Search for the cell housing the specified text and yield its (X, Y) center coordinate. 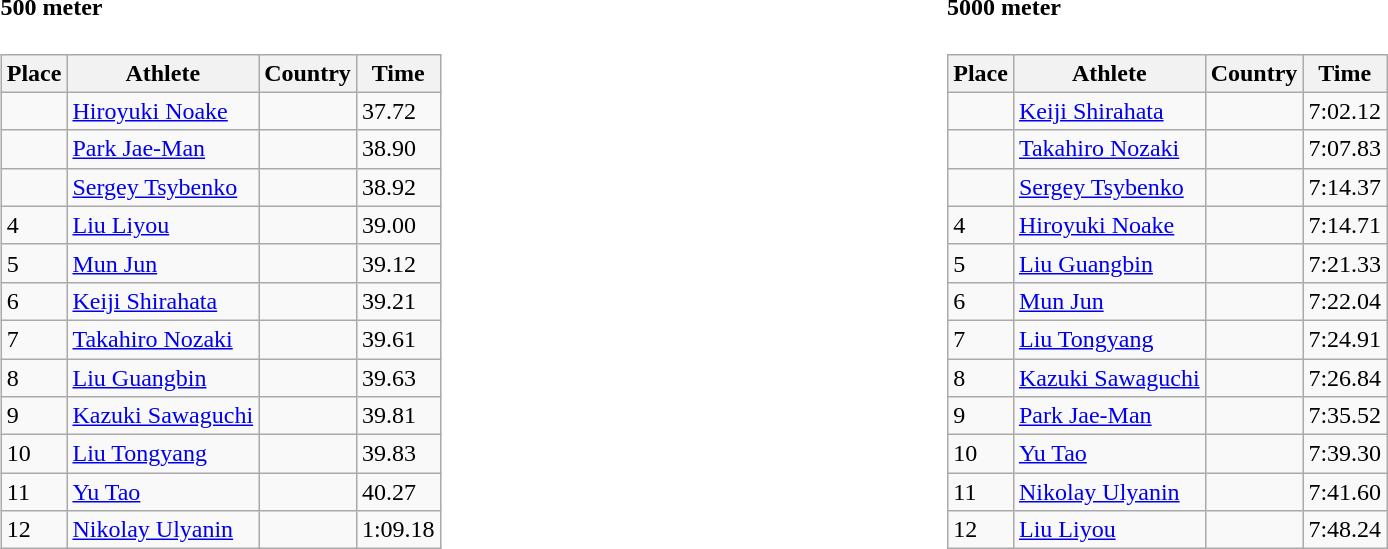
7:02.12 (1345, 111)
39.21 (398, 301)
7:48.24 (1345, 530)
39.83 (398, 454)
7:14.71 (1345, 225)
7:22.04 (1345, 301)
1:09.18 (398, 530)
7:21.33 (1345, 263)
7:24.91 (1345, 339)
39.63 (398, 378)
37.72 (398, 111)
7:14.37 (1345, 187)
39.81 (398, 416)
7:35.52 (1345, 416)
7:07.83 (1345, 149)
38.90 (398, 149)
39.00 (398, 225)
40.27 (398, 492)
7:26.84 (1345, 378)
39.12 (398, 263)
38.92 (398, 187)
7:41.60 (1345, 492)
39.61 (398, 339)
7:39.30 (1345, 454)
